Locate the cell with the specified text and output its (x, y) center coordinate. 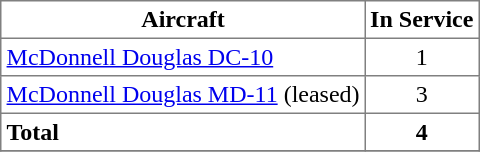
4 (422, 132)
Aircraft (183, 20)
3 (422, 95)
McDonnell Douglas DC-10 (183, 57)
In Service (422, 20)
McDonnell Douglas MD-11 (leased) (183, 95)
1 (422, 57)
Total (183, 132)
